From the cell containing the given text, extract its center point as [x, y] coordinate. 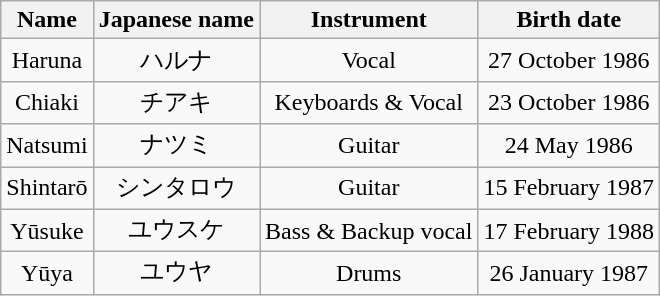
Natsumi [47, 146]
ユウヤ [176, 274]
Shintarō [47, 188]
ナツミ [176, 146]
Yūsuke [47, 230]
Keyboards & Vocal [369, 102]
24 May 1986 [569, 146]
Chiaki [47, 102]
27 October 1986 [569, 60]
Japanese name [176, 20]
17 February 1988 [569, 230]
26 January 1987 [569, 274]
Vocal [369, 60]
Birth date [569, 20]
Yūya [47, 274]
Drums [369, 274]
Haruna [47, 60]
チアキ [176, 102]
Instrument [369, 20]
23 October 1986 [569, 102]
シンタロウ [176, 188]
ユウスケ [176, 230]
ハルナ [176, 60]
15 February 1987 [569, 188]
Name [47, 20]
Bass & Backup vocal [369, 230]
